Provide the [X, Y] coordinate of the cell's center where the given text is located.  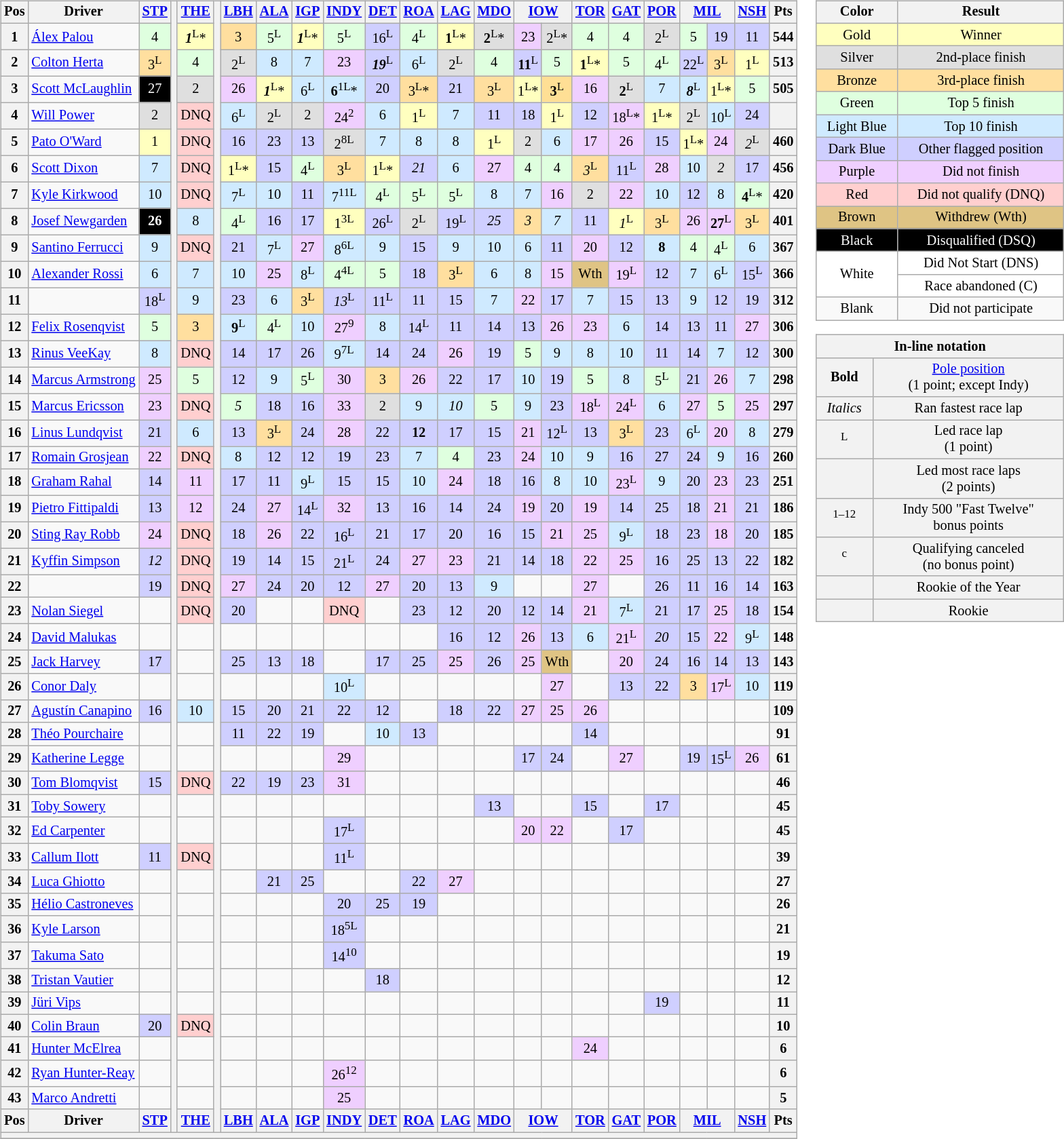
Conor Daly [83, 687]
312 [783, 301]
Théo Pourchaire [83, 734]
505 [783, 90]
61 [783, 758]
91 [783, 734]
Gold [856, 35]
Did not finish [981, 172]
40 [14, 1026]
Nolan Siegel [83, 611]
Bronze [856, 81]
Red [856, 195]
Result [981, 12]
Callum Ilott [83, 857]
Withdrew (Wth) [981, 218]
Did not qualify (DNQ) [981, 195]
Light Blue [856, 126]
Led most race laps(2 points) [968, 478]
Santino Ferrucci [83, 248]
3rd-place finish [981, 81]
Colton Herta [83, 62]
Scott Dixon [83, 168]
Black [856, 240]
35 [14, 904]
3L* [419, 90]
513 [783, 62]
185L [344, 929]
37 [14, 955]
Jack Harvey [83, 662]
366 [783, 274]
4L* [753, 195]
Sting Ray Robb [83, 535]
Colin Braun [83, 1026]
Alexander Rossi [83, 274]
44L [344, 274]
154 [783, 611]
Jüri Vips [83, 1003]
David Malukas [83, 638]
22L [693, 62]
Pato O'Ward [83, 142]
456 [783, 168]
306 [783, 327]
711L [344, 195]
Luca Ghiotto [83, 882]
36 [14, 929]
297 [783, 407]
Did not participate [981, 309]
Hélio Castroneves [83, 904]
300 [783, 354]
Tristan Vautier [83, 980]
Katherine Legge [83, 758]
Marco Andretti [83, 1098]
Kyffin Simpson [83, 562]
Álex Palou [83, 37]
Felix Rosenqvist [83, 327]
Race abandoned (C) [981, 286]
Top 10 finish [981, 126]
186 [783, 509]
Disqualified (DSQ) [981, 240]
27L [721, 221]
Kyle Larson [83, 929]
Winner [981, 35]
L [844, 440]
242 [344, 115]
Green [856, 103]
1410 [344, 955]
Brown [856, 218]
2612 [344, 1073]
Indy 500 "Fast Twelve"bonus points [968, 518]
Graham Rahal [83, 482]
34 [14, 882]
18L* [626, 115]
Blank [856, 309]
Josef Newgarden [83, 221]
Purple [856, 172]
Top 5 finish [981, 103]
97L [344, 354]
43 [14, 1098]
182 [783, 562]
298 [783, 380]
Rookie of the Year [968, 587]
12L [556, 433]
Ran fastest race lap [968, 408]
Italics [844, 408]
Toby Sowery [83, 806]
260 [783, 458]
c [844, 557]
Bold [844, 377]
Marcus Armstrong [83, 380]
Qualifying canceled(no bonus point) [968, 557]
In-line notation [940, 347]
Did Not Start (DNS) [981, 263]
Scott McLaughlin [83, 90]
Takuma Sato [83, 955]
Pietro Fittipaldi [83, 509]
Will Power [83, 115]
Color [856, 12]
86L [344, 248]
460 [783, 142]
Kyle Kirkwood [83, 195]
24L [626, 407]
544 [783, 37]
Rinus VeeKay [83, 354]
Hunter McElrea [83, 1049]
420 [783, 195]
61L* [344, 90]
367 [783, 248]
Tom Blomqvist [83, 783]
23L [626, 482]
28L [344, 142]
Other flagged position [981, 149]
119 [783, 687]
38 [14, 980]
Rookie [968, 611]
Ryan Hunter-Reay [83, 1073]
2nd-place finish [981, 58]
Silver [856, 58]
White [856, 274]
143 [783, 662]
1–12 [844, 518]
Romain Grosjean [83, 458]
185 [783, 535]
Linus Lundqvist [83, 433]
Agustín Canapino [83, 711]
Marcus Ericsson [83, 407]
42 [14, 1073]
163 [783, 586]
41 [14, 1049]
109 [783, 711]
46 [783, 783]
401 [783, 221]
Pole position(1 point; except Indy) [968, 377]
Led race lap(1 point) [968, 440]
26L [383, 221]
Ed Carpenter [83, 830]
Dark Blue [856, 149]
148 [783, 638]
251 [783, 482]
